From the cell containing the given text, extract its center point as (X, Y) coordinate. 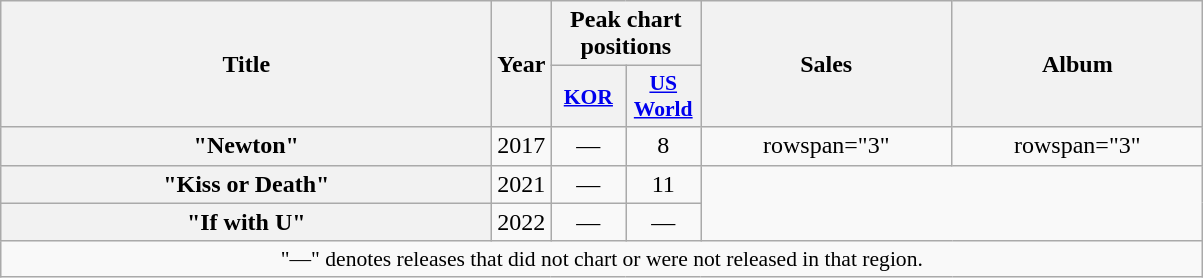
2022 (522, 222)
USWorld (664, 96)
KOR (588, 96)
Peak chart positions (626, 34)
Sales (826, 64)
Year (522, 64)
8 (664, 146)
2021 (522, 184)
"—" denotes releases that did not chart or were not released in that region. (602, 259)
"Newton" (246, 146)
11 (664, 184)
Album (1078, 64)
Title (246, 64)
"If with U" (246, 222)
2017 (522, 146)
"Kiss or Death" (246, 184)
